Identify which cell holds the provided text, then report its (X, Y) central coordinate. 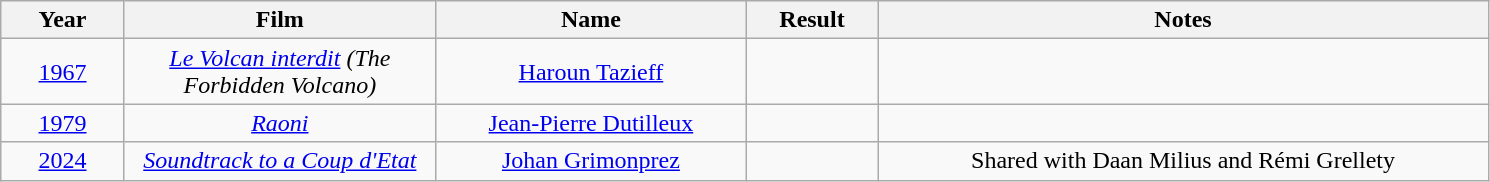
Jean-Pierre Dutilleux (590, 123)
2024 (63, 161)
Result (812, 20)
Soundtrack to a Coup d'Etat (280, 161)
Shared with Daan Milius and Rémi Grellety (1184, 161)
Name (590, 20)
Johan Grimonprez (590, 161)
1967 (63, 72)
1979 (63, 123)
Le Volcan interdit (The Forbidden Volcano) (280, 72)
Haroun Tazieff (590, 72)
Notes (1184, 20)
Raoni (280, 123)
Film (280, 20)
Year (63, 20)
